Return the (x, y) coordinate for the center point of the cell that contains the specified text.  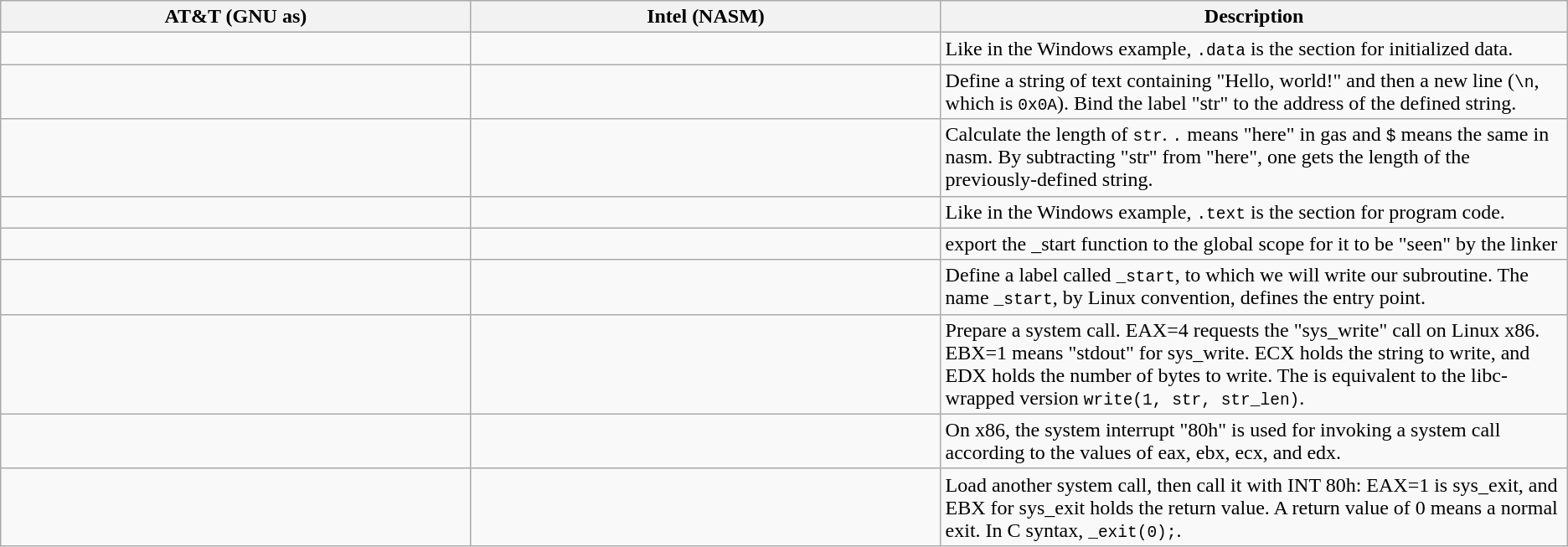
Define a label called _start, to which we will write our subroutine. The name _start, by Linux convention, defines the entry point. (1254, 286)
Description (1254, 17)
Like in the Windows example, .text is the section for program code. (1254, 212)
Intel (NASM) (705, 17)
Like in the Windows example, .data is the section for initialized data. (1254, 49)
export the _start function to the global scope for it to be "seen" by the linker (1254, 244)
On x86, the system interrupt "80h" is used for invoking a system call according to the values of eax, ebx, ecx, and edx. (1254, 441)
AT&T (GNU as) (236, 17)
